Extract the (X, Y) coordinate from the center of the cell holding the provided text.  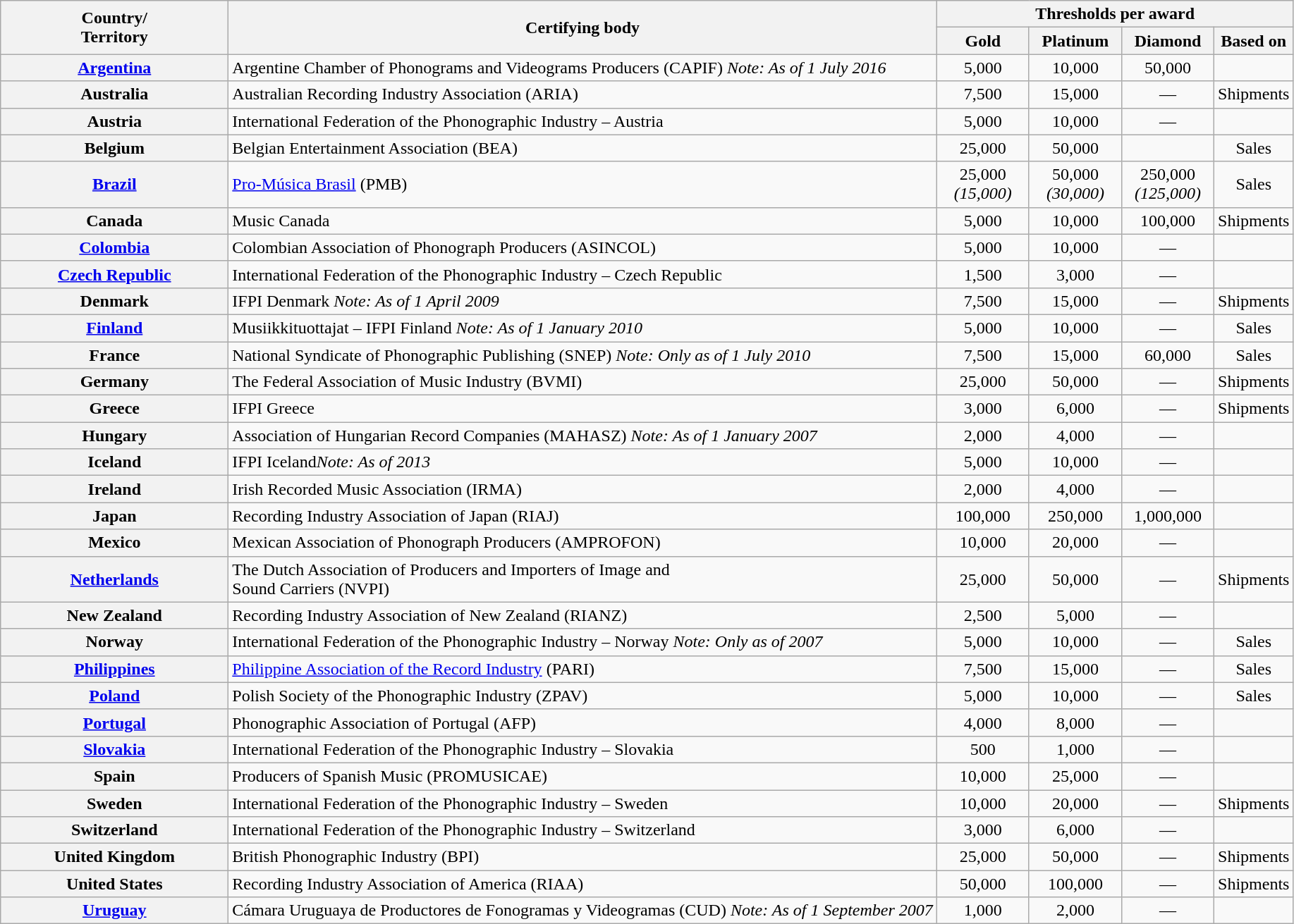
Iceland (114, 462)
Recording Industry Association of America (RIAA) (582, 884)
1,500 (983, 274)
8,000 (1075, 722)
Musiikkituottajat – IFPI Finland Note: As of 1 January 2010 (582, 328)
Switzerland (114, 830)
The Dutch Association of Producers and Importers of Image andSound Carriers (NVPI) (582, 579)
Argentine Chamber of Phonograms and Videograms Producers (CAPIF) Note: As of 1 July 2016 (582, 68)
Norway (114, 642)
Belgium (114, 148)
Slovakia (114, 749)
60,000 (1168, 355)
Australia (114, 94)
Polish Society of the Phonographic Industry (ZPAV) (582, 696)
United Kingdom (114, 857)
Netherlands (114, 579)
2,500 (983, 615)
International Federation of the Phonographic Industry – Austria (582, 121)
Portugal (114, 722)
Pro-Música Brasil (PMB) (582, 185)
Hungary (114, 436)
Producers of Spanish Music (PROMUSICAE) (582, 776)
Based on (1254, 41)
International Federation of the Phonographic Industry – Switzerland (582, 830)
Thresholds per award (1115, 14)
Greece (114, 409)
Sweden (114, 803)
25,000(15,000) (983, 185)
Czech Republic (114, 274)
Phonographic Association of Portugal (AFP) (582, 722)
Finland (114, 328)
Colombian Association of Phonograph Producers (ASINCOL) (582, 247)
Argentina (114, 68)
International Federation of the Phonographic Industry – Sweden (582, 803)
Australian Recording Industry Association (ARIA) (582, 94)
Uruguay (114, 911)
Philippine Association of the Record Industry (PARI) (582, 669)
Germany (114, 382)
IFPI Greece (582, 409)
International Federation of the Phonographic Industry – Norway Note: Only as of 2007 (582, 642)
Irish Recorded Music Association (IRMA) (582, 489)
British Phonographic Industry (BPI) (582, 857)
International Federation of the Phonographic Industry – Czech Republic (582, 274)
Denmark (114, 301)
Mexican Association of Phonograph Producers (AMPROFON) (582, 543)
50,000(30,000) (1075, 185)
Diamond (1168, 41)
The Federal Association of Music Industry (BVMI) (582, 382)
Belgian Entertainment Association (BEA) (582, 148)
Association of Hungarian Record Companies (MAHASZ) Note: As of 1 January 2007 (582, 436)
Mexico (114, 543)
250,000 (1075, 516)
Gold (983, 41)
Recording Industry Association of New Zealand (RIANZ) (582, 615)
Poland (114, 696)
National Syndicate of Phonographic Publishing (SNEP) Note: Only as of 1 July 2010 (582, 355)
New Zealand (114, 615)
Austria (114, 121)
Recording Industry Association of Japan (RIAJ) (582, 516)
United States (114, 884)
Brazil (114, 185)
Ireland (114, 489)
Certifying body (582, 27)
1,000,000 (1168, 516)
France (114, 355)
Canada (114, 221)
Philippines (114, 669)
Colombia (114, 247)
Platinum (1075, 41)
Spain (114, 776)
Cámara Uruguaya de Productores de Fonogramas y Videogramas (CUD) Note: As of 1 September 2007 (582, 911)
Music Canada (582, 221)
500 (983, 749)
IFPI Denmark Note: As of 1 April 2009 (582, 301)
250,000(125,000) (1168, 185)
Country/Territory (114, 27)
International Federation of the Phonographic Industry – Slovakia (582, 749)
IFPI IcelandNote: As of 2013 (582, 462)
Japan (114, 516)
